Capture the cell that displays the provided text and extract its [x, y] central coordinate. 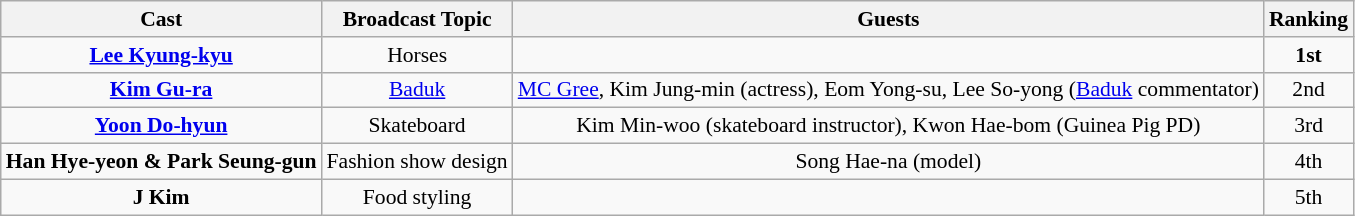
Yoon Do-hyun [162, 126]
Baduk [418, 90]
Cast [162, 19]
Ranking [1308, 19]
Kim Min-woo (skateboard instructor), Kwon Hae-bom (Guinea Pig PD) [888, 126]
Food styling [418, 197]
Han Hye-yeon & Park Seung-gun [162, 162]
5th [1308, 197]
J Kim [162, 197]
1st [1308, 55]
Broadcast Topic [418, 19]
3rd [1308, 126]
Lee Kyung-kyu [162, 55]
MC Gree, Kim Jung-min (actress), Eom Yong-su, Lee So-yong (Baduk commentator) [888, 90]
Guests [888, 19]
Fashion show design [418, 162]
Song Hae-na (model) [888, 162]
Horses [418, 55]
4th [1308, 162]
2nd [1308, 90]
Kim Gu-ra [162, 90]
Skateboard [418, 126]
